Return (X, Y) of the center of cell containing provided text 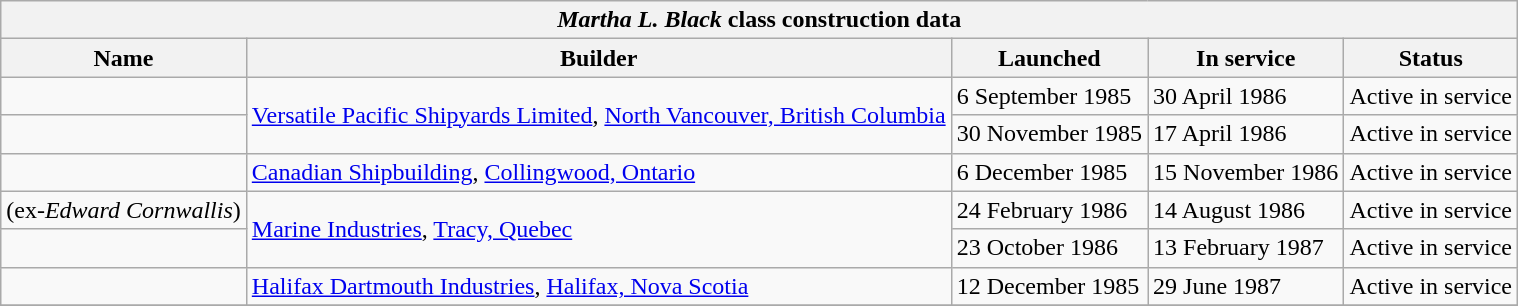
Status (1431, 58)
24 February 1986 (1049, 210)
13 February 1987 (1246, 248)
(ex-Edward Cornwallis) (124, 210)
15 November 1986 (1246, 172)
Name (124, 58)
Halifax Dartmouth Industries, Halifax, Nova Scotia (598, 286)
Marine Industries, Tracy, Quebec (598, 229)
Versatile Pacific Shipyards Limited, North Vancouver, British Columbia (598, 115)
Builder (598, 58)
30 November 1985 (1049, 134)
In service (1246, 58)
6 September 1985 (1049, 96)
Martha L. Black class construction data (760, 20)
Canadian Shipbuilding, Collingwood, Ontario (598, 172)
6 December 1985 (1049, 172)
30 April 1986 (1246, 96)
29 June 1987 (1246, 286)
17 April 1986 (1246, 134)
23 October 1986 (1049, 248)
Launched (1049, 58)
12 December 1985 (1049, 286)
14 August 1986 (1246, 210)
